Extract the (X, Y) coordinate from the center of the cell holding the provided text.  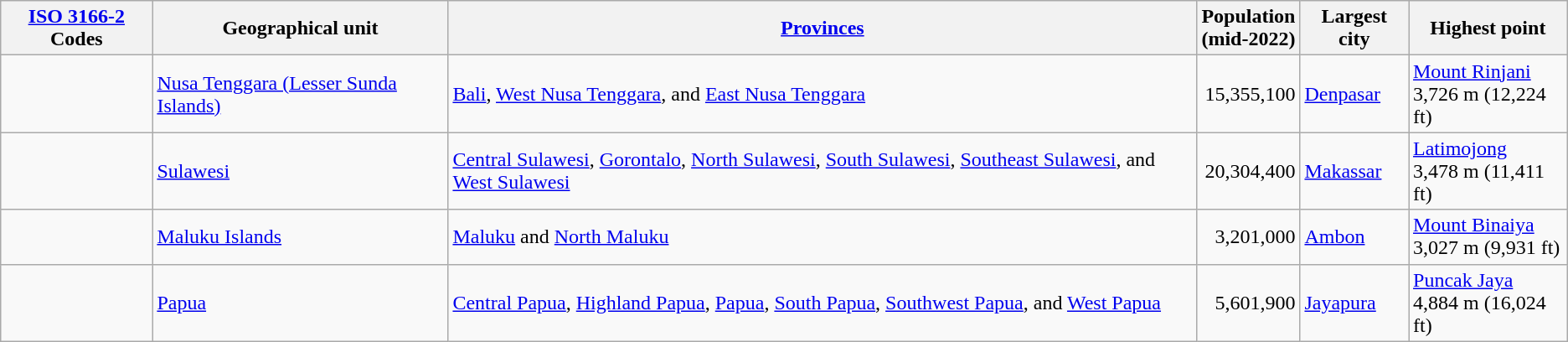
Jayapura (1354, 303)
20,304,400 (1248, 171)
ISO 3166-2 Codes (77, 28)
15,355,100 (1248, 94)
Mount Binaiya3,027 m (9,931 ft) (1488, 236)
Papua (300, 303)
Latimojong3,478 m (11,411 ft) (1488, 171)
Central Papua, Highland Papua, Papua, South Papua, Southwest Papua, and West Papua (823, 303)
Nusa Tenggara (Lesser Sunda Islands) (300, 94)
Ambon (1354, 236)
Maluku Islands (300, 236)
Denpasar (1354, 94)
Geographical unit (300, 28)
Sulawesi (300, 171)
3,201,000 (1248, 236)
Central Sulawesi, Gorontalo, North Sulawesi, South Sulawesi, Southeast Sulawesi, and West Sulawesi (823, 171)
Highest point (1488, 28)
Makassar (1354, 171)
Provinces (823, 28)
Puncak Jaya4,884 m (16,024 ft) (1488, 303)
Bali, West Nusa Tenggara, and East Nusa Tenggara (823, 94)
Maluku and North Maluku (823, 236)
Population(mid-2022) (1248, 28)
Mount Rinjani3,726 m (12,224 ft) (1488, 94)
Largest city (1354, 28)
5,601,900 (1248, 303)
